Output the [X, Y] coordinate of the center of the cell containing the given text.  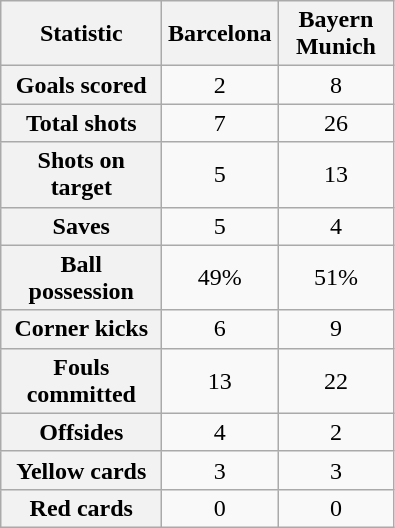
Goals scored [82, 85]
8 [336, 85]
Saves [82, 226]
Ball possession [82, 278]
22 [336, 380]
Statistic [82, 34]
Barcelona [220, 34]
Fouls committed [82, 380]
49% [220, 278]
9 [336, 329]
Total shots [82, 123]
Yellow cards [82, 470]
Bayern Munich [336, 34]
Shots on target [82, 174]
Red cards [82, 508]
Corner kicks [82, 329]
26 [336, 123]
7 [220, 123]
6 [220, 329]
Offsides [82, 432]
51% [336, 278]
